Search for the cell housing the specified text and yield its (x, y) center coordinate. 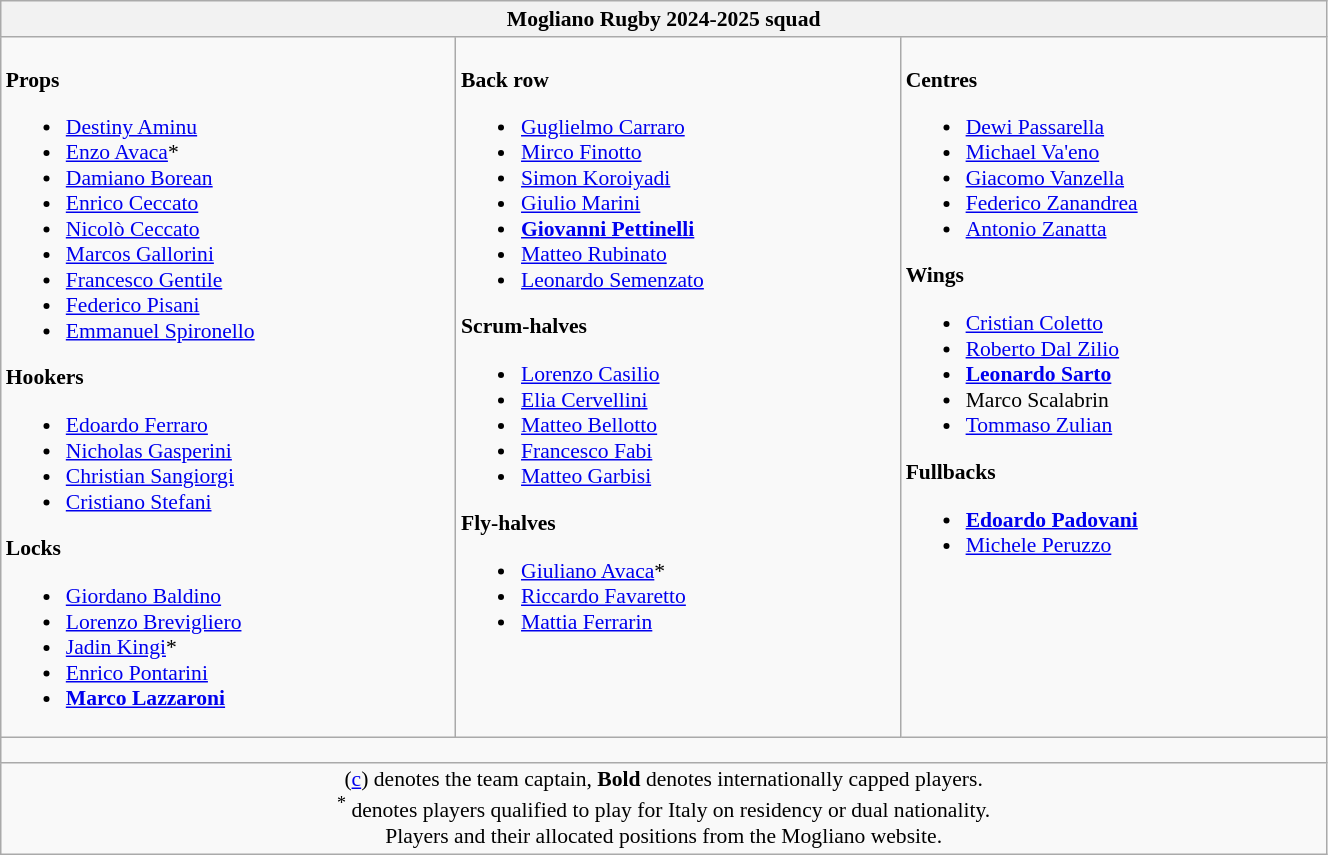
Mogliano Rugby 2024-2025 squad (664, 19)
